Capture the cell that displays the provided text and extract its (x, y) central coordinate. 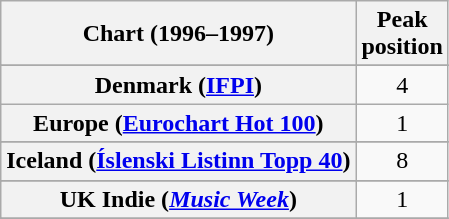
Chart (1996–1997) (178, 34)
Peakposition (402, 34)
4 (402, 85)
Europe (Eurochart Hot 100) (178, 123)
8 (402, 161)
Iceland (Íslenski Listinn Topp 40) (178, 161)
Denmark (IFPI) (178, 85)
UK Indie (Music Week) (178, 199)
